Pinpoint the cell where the given text exists, returning its (X, Y) midpoint coordinate. 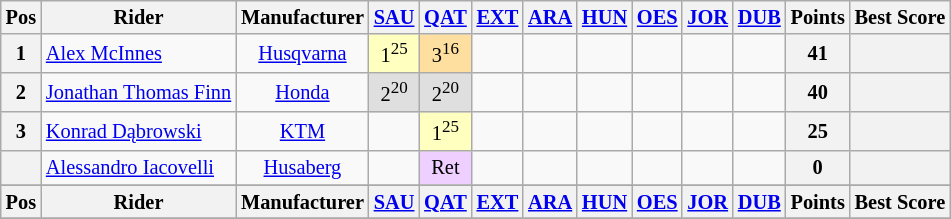
Honda (302, 92)
25 (818, 132)
2 (21, 92)
KTM (302, 132)
3 (21, 132)
Konrad Dąbrowski (138, 132)
316 (445, 54)
Jonathan Thomas Finn (138, 92)
Husaberg (302, 168)
Alex McInnes (138, 54)
41 (818, 54)
Alessandro Iacovelli (138, 168)
Husqvarna (302, 54)
0 (818, 168)
Ret (445, 168)
1 (21, 54)
40 (818, 92)
